Provide the [X, Y] coordinate of the cell's center where the given text is located.  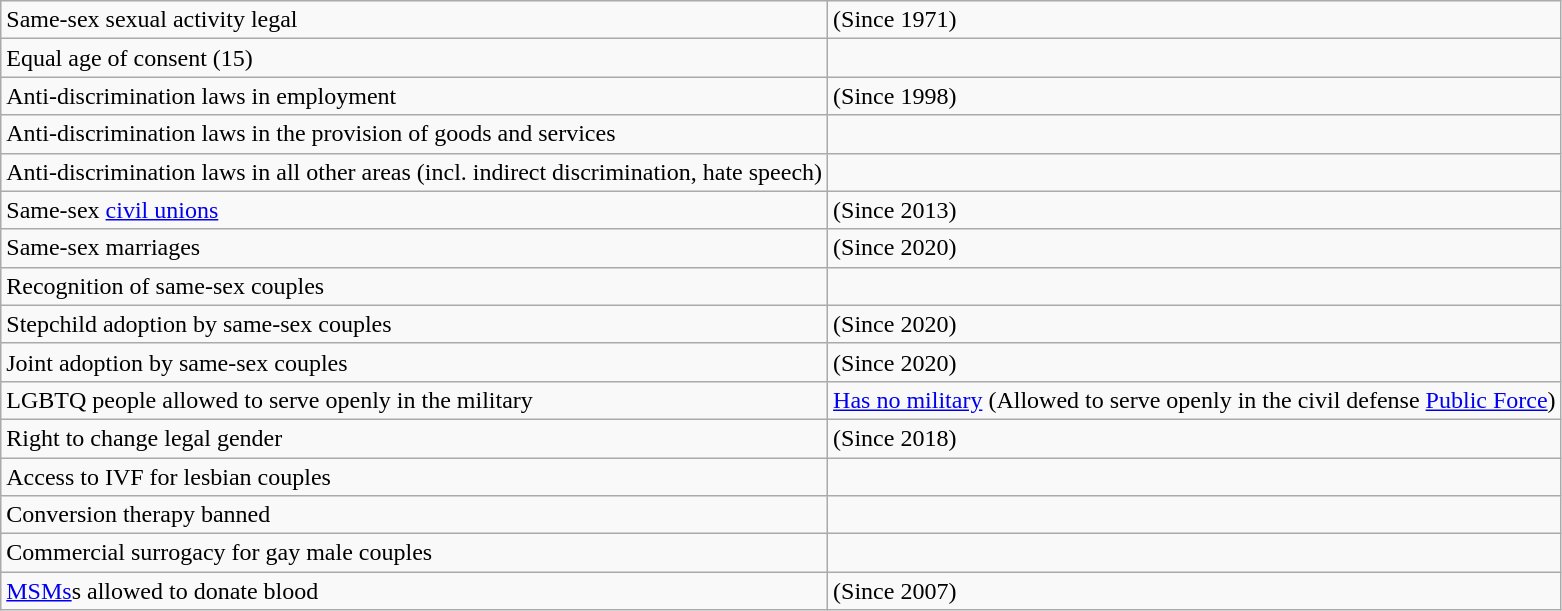
Right to change legal gender [414, 438]
Same-sex sexual activity legal [414, 20]
Same-sex marriages [414, 248]
Anti-discrimination laws in employment [414, 96]
(Since 2013) [1195, 210]
Anti-discrimination laws in the provision of goods and services [414, 134]
Anti-discrimination laws in all other areas (incl. indirect discrimination, hate speech) [414, 172]
(Since 1971) [1195, 20]
Access to IVF for lesbian couples [414, 477]
Has no military (Allowed to serve openly in the civil defense Public Force) [1195, 400]
Stepchild adoption by same-sex couples [414, 324]
(Since 1998) [1195, 96]
MSMss allowed to donate blood [414, 591]
Same-sex civil unions [414, 210]
Conversion therapy banned [414, 515]
Equal age of consent (15) [414, 58]
Joint adoption by same-sex couples [414, 362]
(Since 2018) [1195, 438]
Recognition of same-sex couples [414, 286]
(Since 2007) [1195, 591]
Commercial surrogacy for gay male couples [414, 553]
LGBTQ people allowed to serve openly in the military [414, 400]
